Output the (x, y) coordinate of the center of the cell containing the given text.  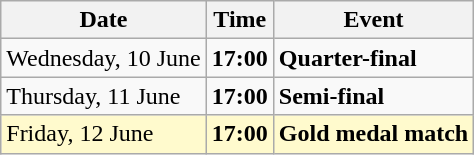
Event (373, 20)
Quarter-final (373, 58)
Time (240, 20)
Friday, 12 June (104, 134)
Wednesday, 10 June (104, 58)
Gold medal match (373, 134)
Thursday, 11 June (104, 96)
Semi-final (373, 96)
Date (104, 20)
